From the cell containing the given text, extract its center point as (x, y) coordinate. 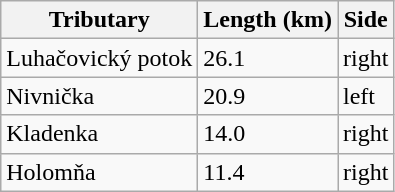
11.4 (268, 172)
20.9 (268, 96)
26.1 (268, 58)
left (366, 96)
Length (km) (268, 20)
Side (366, 20)
Holomňa (100, 172)
Nivnička (100, 96)
Kladenka (100, 134)
Tributary (100, 20)
Luhačovický potok (100, 58)
14.0 (268, 134)
